Provide the [x, y] coordinate of the cell's center where the given text is located.  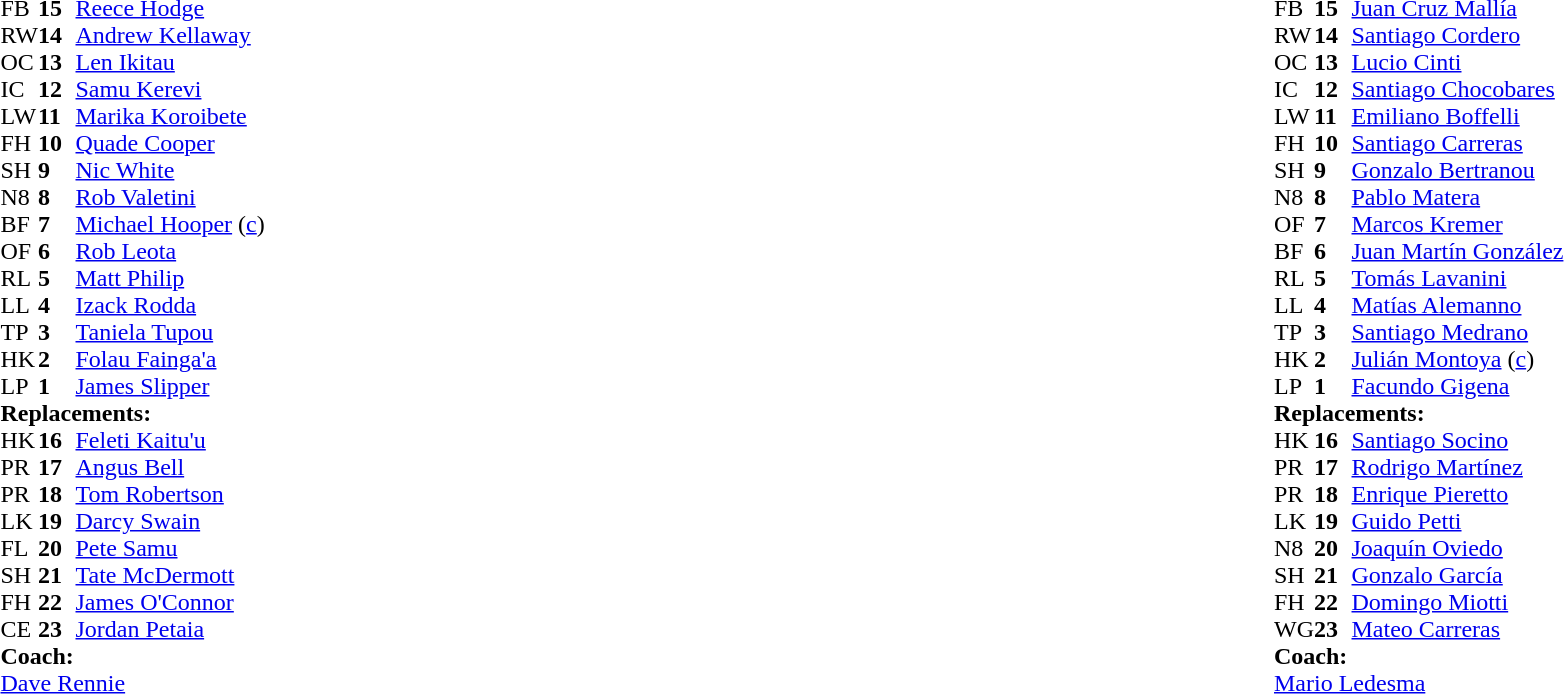
Tate McDermott [170, 576]
Michael Hooper (c) [170, 224]
Nic White [170, 170]
Emiliano Boffelli [1458, 116]
Taniela Tupou [170, 332]
Samu Kerevi [170, 90]
Julián Montoya (c) [1458, 360]
Domingo Miotti [1458, 602]
Joaquín Oviedo [1458, 548]
Santiago Medrano [1458, 332]
Juan Martín González [1458, 252]
Rob Valetini [170, 198]
Lucio Cinti [1458, 62]
Santiago Carreras [1458, 144]
Tom Robertson [170, 494]
Angus Bell [170, 468]
Izack Rodda [170, 306]
Len Ikitau [170, 62]
Pablo Matera [1458, 198]
Andrew Kellaway [170, 36]
Gonzalo García [1458, 576]
Gonzalo Bertranou [1458, 170]
Rodrigo Martínez [1458, 468]
Darcy Swain [170, 522]
James Slipper [170, 386]
Marika Koroibete [170, 116]
Matt Philip [170, 278]
FL [19, 548]
Marcos Kremer [1458, 224]
Rob Leota [170, 252]
Pete Samu [170, 548]
Guido Petti [1458, 522]
Matías Alemanno [1458, 306]
Mateo Carreras [1458, 630]
Santiago Cordero [1458, 36]
WG [1294, 630]
Santiago Socino [1458, 440]
Tomás Lavanini [1458, 278]
Quade Cooper [170, 144]
Jordan Petaia [170, 630]
CE [19, 630]
James O'Connor [170, 602]
Santiago Chocobares [1458, 90]
Enrique Pieretto [1458, 494]
Feleti Kaitu'u [170, 440]
Folau Fainga'a [170, 360]
Facundo Gigena [1458, 386]
